Provide the [X, Y] coordinate of the cell's center where the given text is located.  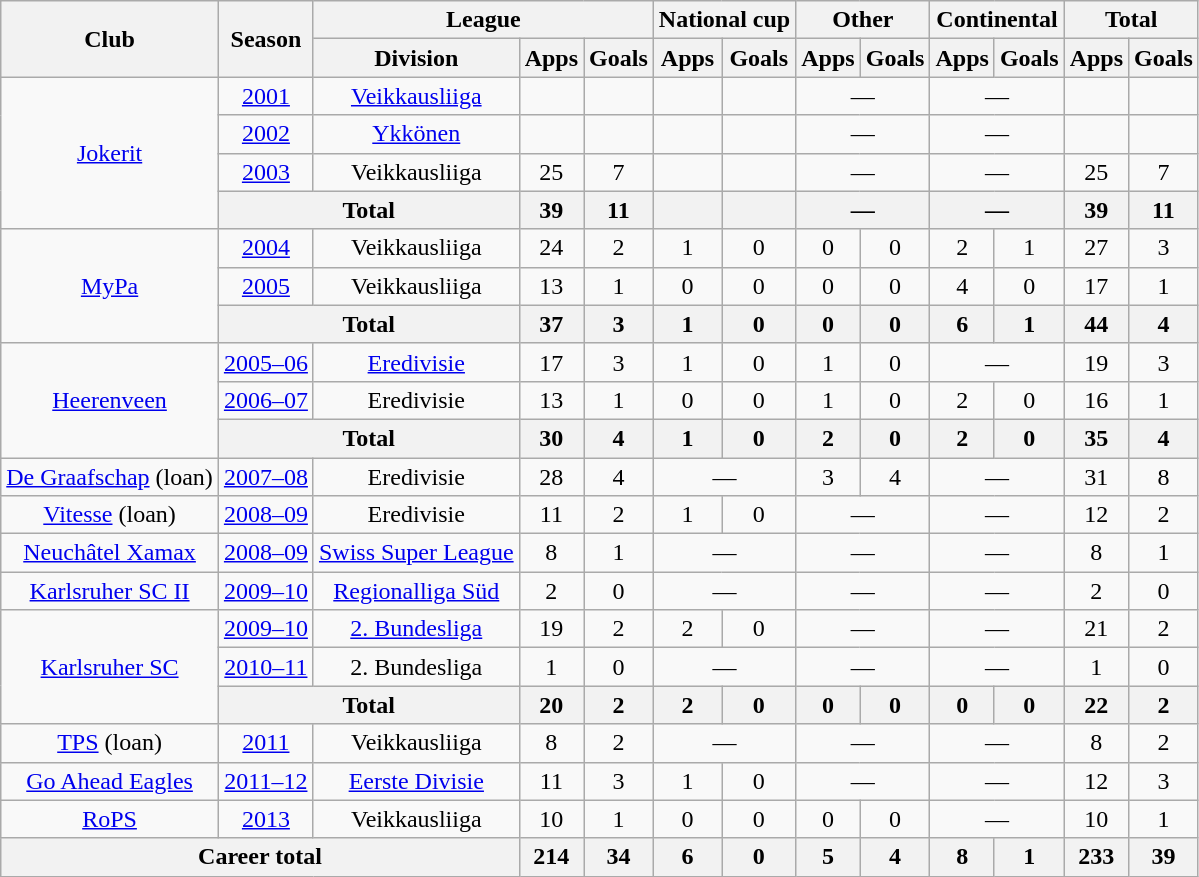
2002 [266, 134]
2013 [266, 819]
2003 [266, 172]
31 [1096, 477]
De Graafschap (loan) [110, 477]
44 [1096, 324]
Career total [260, 857]
Division [416, 58]
Go Ahead Eagles [110, 781]
35 [1096, 438]
TPS (loan) [110, 743]
28 [551, 477]
5 [828, 857]
27 [1096, 248]
League [483, 20]
Jokerit [110, 153]
Season [266, 39]
Karlsruher SC [110, 667]
2010–11 [266, 667]
Swiss Super League [416, 553]
214 [551, 857]
30 [551, 438]
2011 [266, 743]
Other [863, 20]
Eerste Divisie [416, 781]
34 [619, 857]
20 [551, 705]
233 [1096, 857]
2006–07 [266, 400]
Regionalliga Süd [416, 591]
MyPa [110, 286]
2005 [266, 286]
16 [1096, 400]
2011–12 [266, 781]
21 [1096, 629]
2001 [266, 96]
Neuchâtel Xamax [110, 553]
22 [1096, 705]
2004 [266, 248]
Ykkönen [416, 134]
Heerenveen [110, 400]
Continental [997, 20]
2007–08 [266, 477]
24 [551, 248]
2005–06 [266, 362]
RoPS [110, 819]
Karlsruher SC II [110, 591]
37 [551, 324]
Vitesse (loan) [110, 515]
National cup [724, 20]
Club [110, 39]
